Find where the given text appears and provide that cell's center as (X, Y) coordinate. 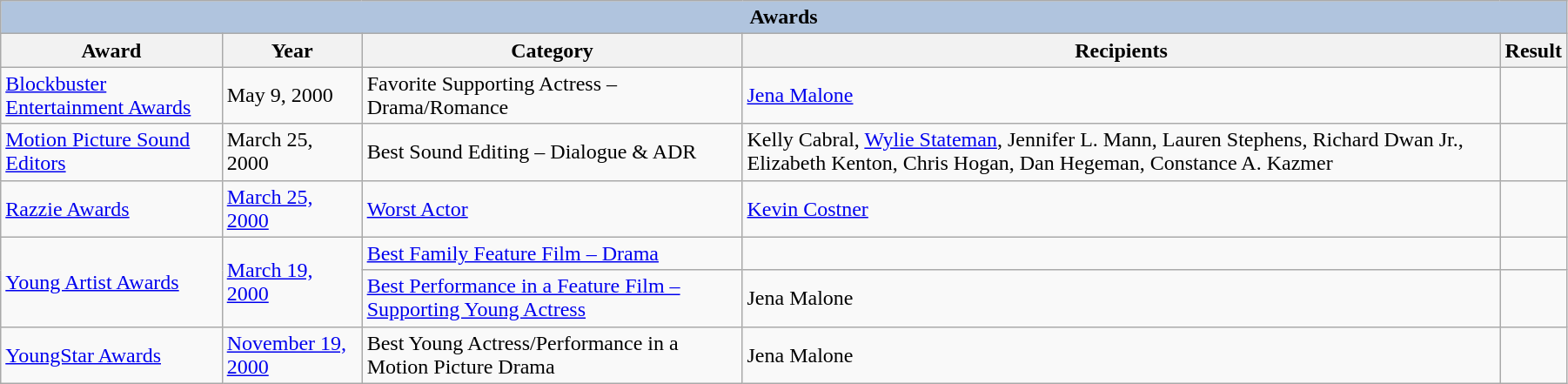
May 9, 2000 (292, 96)
Best Sound Editing – Dialogue & ADR (552, 152)
YoungStar Awards (111, 355)
Razzie Awards (111, 209)
Motion Picture Sound Editors (111, 152)
November 19, 2000 (292, 355)
Result (1533, 51)
Best Family Feature Film – Drama (552, 253)
Favorite Supporting Actress – Drama/Romance (552, 96)
Category (552, 51)
Kevin Costner (1121, 209)
Kelly Cabral, Wylie Stateman, Jennifer L. Mann, Lauren Stephens, Richard Dwan Jr., Elizabeth Kenton, Chris Hogan, Dan Hegeman, Constance A. Kazmer (1121, 152)
Worst Actor (552, 209)
Best Performance in a Feature Film – Supporting Young Actress (552, 298)
Recipients (1121, 51)
Award (111, 51)
Young Artist Awards (111, 282)
March 19, 2000 (292, 282)
Best Young Actress/Performance in a Motion Picture Drama (552, 355)
Awards (784, 17)
Year (292, 51)
Blockbuster Entertainment Awards (111, 96)
